Capture the cell that displays the provided text and extract its [x, y] central coordinate. 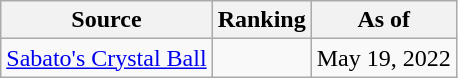
Source [106, 20]
May 19, 2022 [384, 58]
As of [384, 20]
Sabato's Crystal Ball [106, 58]
Ranking [262, 20]
